Extract the (X, Y) coordinate from the center of the cell holding the provided text.  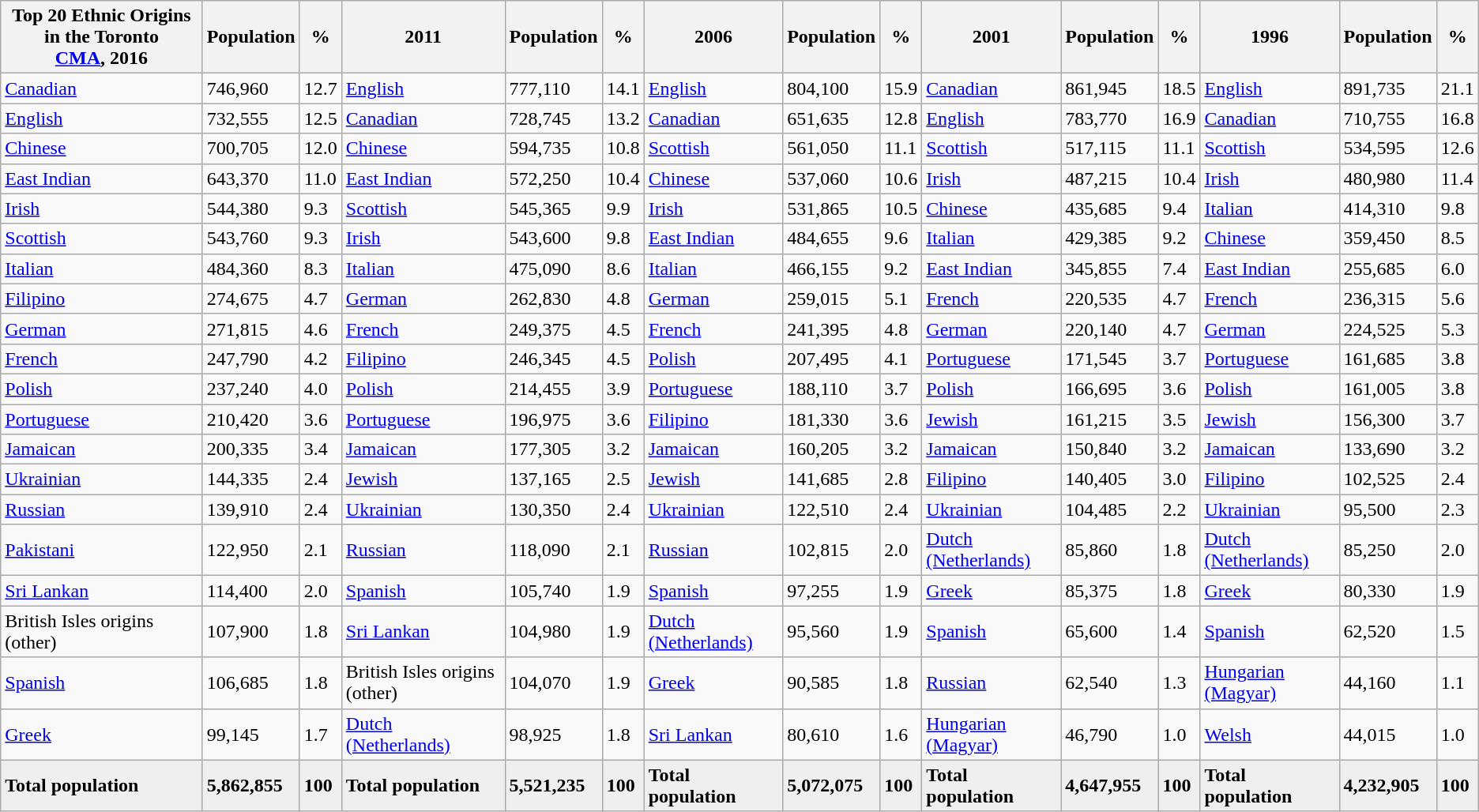
475,090 (553, 269)
255,685 (1387, 269)
44,160 (1387, 682)
161,215 (1109, 419)
4.0 (321, 389)
7.4 (1179, 269)
249,375 (553, 329)
156,300 (1387, 419)
517,115 (1109, 148)
104,070 (553, 682)
561,050 (831, 148)
220,535 (1109, 299)
122,950 (251, 550)
4.2 (321, 359)
1.1 (1457, 682)
429,385 (1109, 239)
150,840 (1109, 449)
262,830 (553, 299)
97,255 (831, 591)
259,015 (831, 299)
16.8 (1457, 118)
247,790 (251, 359)
177,305 (553, 449)
102,525 (1387, 479)
161,685 (1387, 359)
9.4 (1179, 209)
62,520 (1387, 632)
118,090 (553, 550)
65,600 (1109, 632)
137,165 (553, 479)
160,205 (831, 449)
274,675 (251, 299)
480,980 (1387, 179)
214,455 (553, 389)
359,450 (1387, 239)
98,925 (553, 735)
46,790 (1109, 735)
12.7 (321, 88)
2.2 (1179, 509)
5.1 (901, 299)
95,500 (1387, 509)
4.6 (321, 329)
777,110 (553, 88)
8.6 (623, 269)
271,815 (251, 329)
1996 (1270, 37)
345,855 (1109, 269)
10.5 (901, 209)
4,647,955 (1109, 785)
435,685 (1109, 209)
5.3 (1457, 329)
85,250 (1387, 550)
10.8 (623, 148)
4.1 (901, 359)
102,815 (831, 550)
484,360 (251, 269)
1.3 (1179, 682)
107,900 (251, 632)
14.1 (623, 88)
783,770 (1109, 118)
80,610 (831, 735)
414,310 (1387, 209)
2001 (992, 37)
241,395 (831, 329)
2.8 (901, 479)
105,740 (553, 591)
732,555 (251, 118)
18.5 (1179, 88)
207,495 (831, 359)
531,865 (831, 209)
543,760 (251, 239)
700,705 (251, 148)
572,250 (553, 179)
196,975 (553, 419)
220,140 (1109, 329)
237,240 (251, 389)
95,560 (831, 632)
891,735 (1387, 88)
200,335 (251, 449)
8.3 (321, 269)
543,600 (553, 239)
487,215 (1109, 179)
651,635 (831, 118)
15.9 (901, 88)
Pakistani (101, 550)
1.5 (1457, 632)
85,860 (1109, 550)
9.6 (901, 239)
3.4 (321, 449)
5,862,855 (251, 785)
90,585 (831, 682)
21.1 (1457, 88)
12.8 (901, 118)
122,510 (831, 509)
746,960 (251, 88)
140,405 (1109, 479)
3.9 (623, 389)
3.5 (1179, 419)
534,595 (1387, 148)
12.0 (321, 148)
106,685 (251, 682)
11.0 (321, 179)
545,365 (553, 209)
11.4 (1457, 179)
544,380 (251, 209)
10.6 (901, 179)
2.5 (623, 479)
16.9 (1179, 118)
44,015 (1387, 735)
6.0 (1457, 269)
224,525 (1387, 329)
246,345 (553, 359)
210,420 (251, 419)
144,335 (251, 479)
130,350 (553, 509)
133,690 (1387, 449)
114,400 (251, 591)
3.0 (1179, 479)
861,945 (1109, 88)
2006 (713, 37)
171,545 (1109, 359)
804,100 (831, 88)
12.6 (1457, 148)
484,655 (831, 239)
5.6 (1457, 299)
1.4 (1179, 632)
1.6 (901, 735)
62,540 (1109, 682)
4,232,905 (1387, 785)
2.3 (1457, 509)
1.7 (321, 735)
104,485 (1109, 509)
5,521,235 (553, 785)
5,072,075 (831, 785)
537,060 (831, 179)
2011 (423, 37)
139,910 (251, 509)
8.5 (1457, 239)
466,155 (831, 269)
643,370 (251, 179)
12.5 (321, 118)
13.2 (623, 118)
104,980 (553, 632)
161,005 (1387, 389)
188,110 (831, 389)
141,685 (831, 479)
236,315 (1387, 299)
80,330 (1387, 591)
728,745 (553, 118)
Welsh (1270, 735)
99,145 (251, 735)
710,755 (1387, 118)
9.9 (623, 209)
166,695 (1109, 389)
85,375 (1109, 591)
181,330 (831, 419)
594,735 (553, 148)
Top 20 Ethnic Origins in the TorontoCMA, 2016 (101, 37)
